Return the [X, Y] coordinate for the center point of the cell that contains the specified text.  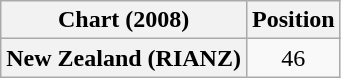
New Zealand (RIANZ) [124, 58]
Chart (2008) [124, 20]
46 [293, 58]
Position [293, 20]
